Pinpoint the cell where the given text exists, returning its (x, y) midpoint coordinate. 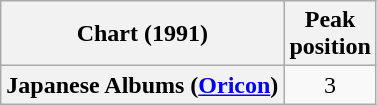
Peak position (330, 34)
Chart (1991) (142, 34)
Japanese Albums (Oricon) (142, 85)
3 (330, 85)
